Capture the cell that displays the provided text and extract its (X, Y) central coordinate. 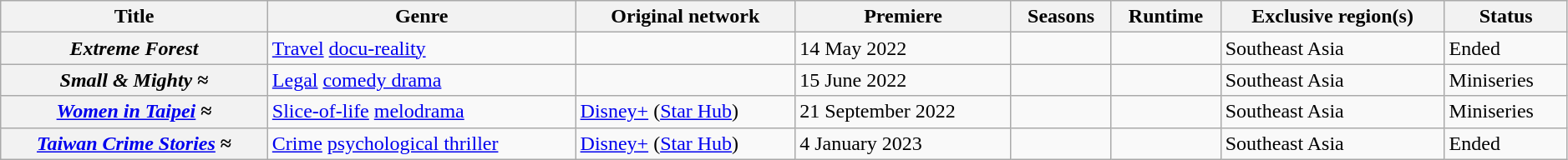
Genre (421, 17)
Original network (685, 17)
Extreme Forest (134, 48)
Slice-of-life melodrama (421, 112)
Exclusive region(s) (1332, 17)
Runtime (1166, 17)
Title (134, 17)
15 June 2022 (904, 80)
14 May 2022 (904, 48)
Small & Mighty ≈ (134, 80)
Crime psychological thriller (421, 143)
Taiwan Crime Stories ≈ (134, 143)
Women in Taipei ≈ (134, 112)
Status (1505, 17)
Premiere (904, 17)
4 January 2023 (904, 143)
Travel docu-reality (421, 48)
21 September 2022 (904, 112)
Legal comedy drama (421, 80)
Seasons (1061, 17)
